Return the (X, Y) coordinate for the center point of the cell that contains the specified text.  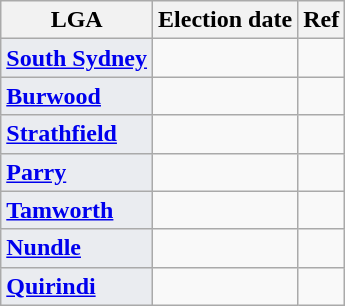
Strathfield (77, 134)
Tamworth (77, 210)
Quirindi (77, 286)
South Sydney (77, 58)
Parry (77, 172)
LGA (77, 20)
Nundle (77, 248)
Ref (322, 20)
Burwood (77, 96)
Election date (226, 20)
